Determine the [X, Y] coordinate at the center of the cell enclosing the given text.  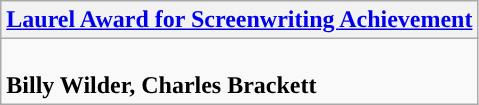
Laurel Award for Screenwriting Achievement [240, 20]
Billy Wilder, Charles Brackett [240, 72]
